Pinpoint the cell where the given text exists, returning its (X, Y) midpoint coordinate. 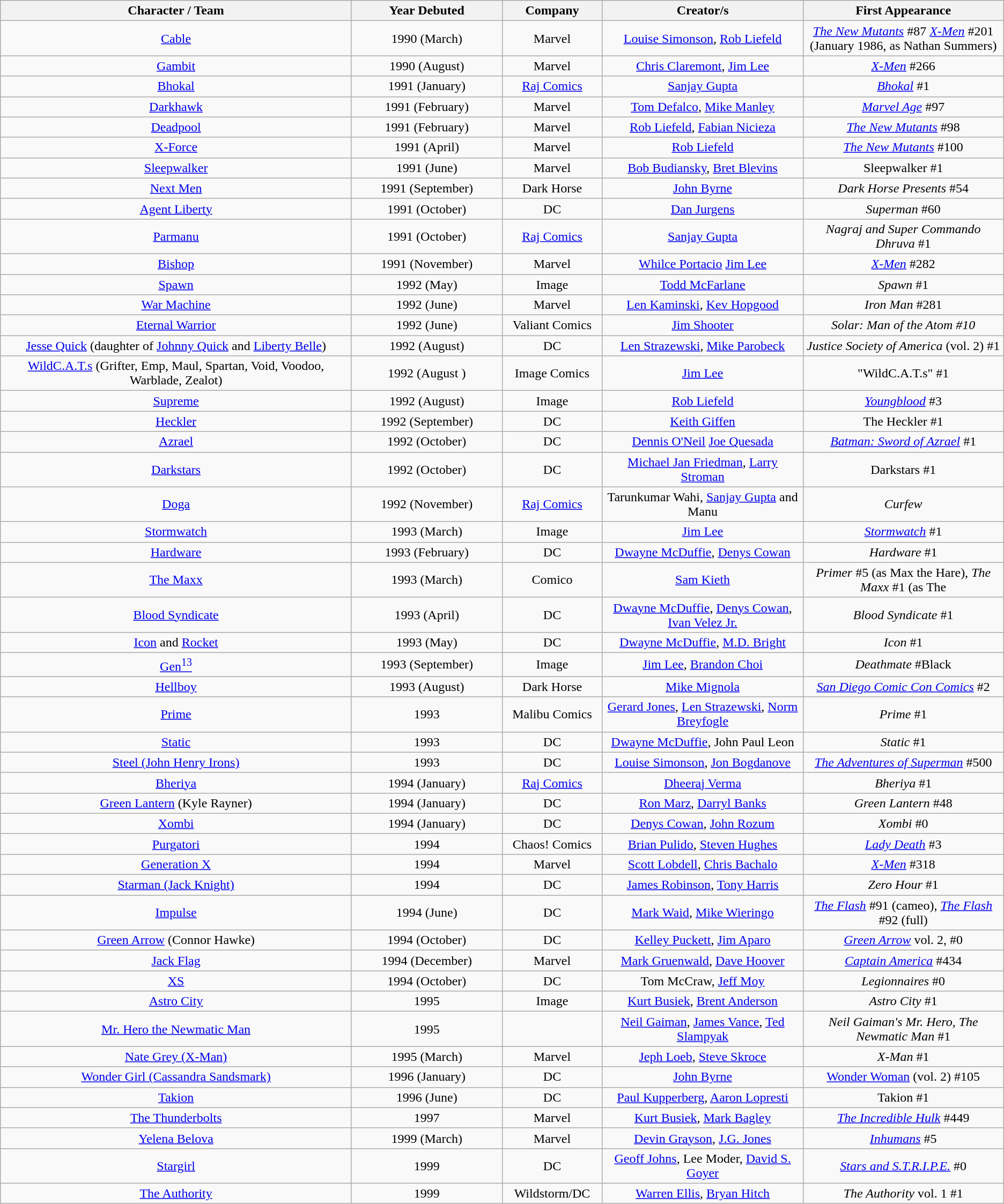
1995 (March) (427, 1057)
XS (176, 981)
Dwayne McDuffie, Denys Cowan (703, 552)
WildC.A.T.s (Grifter, Emp, Maul, Spartan, Void, Voodoo, Warblade, Zealot) (176, 373)
Tom Defalco, Mike Manley (703, 107)
Takion (176, 1097)
Spawn (176, 285)
Bhokal #1 (903, 86)
1991 (September) (427, 188)
Hardware #1 (903, 552)
First Appearance (903, 11)
1991 (January) (427, 86)
Curfew (903, 504)
1990 (March) (427, 39)
1991 (June) (427, 168)
Darkhawk (176, 107)
Denys Cowan, John Rozum (703, 823)
Whilce Portacio Jim Lee (703, 264)
The Authority (176, 1193)
The Flash #91 (cameo), The Flash #92 (full) (903, 912)
Impulse (176, 912)
Superman #60 (903, 209)
Bheriya (176, 783)
The New Mutants #100 (903, 147)
Prime (176, 714)
Len Strazewski, Mike Parobeck (703, 346)
Nagraj and Super Commando Dhruva #1 (903, 236)
San Diego Comic Con Comics #2 (903, 687)
1999 (March) (427, 1138)
Ron Marz, Darryl Banks (703, 803)
Solar: Man of the Atom #10 (903, 325)
The Authority vol. 1 #1 (903, 1193)
Steel (John Henry Irons) (176, 762)
1996 (June) (427, 1097)
Sleepwalker (176, 168)
The Maxx (176, 580)
Stars and S.T.R.I.P.E. #0 (903, 1165)
Stormwatch #1 (903, 532)
Neil Gaiman's Mr. Hero, The Newmatic Man #1 (903, 1029)
X-Man #1 (903, 1057)
Tarunkumar Wahi, Sanjay Gupta and Manu (703, 504)
Lady Death #3 (903, 844)
Wonder Woman (vol. 2) #105 (903, 1077)
Chris Claremont, Jim Lee (703, 66)
Batman: Sword of Azrael #1 (903, 442)
Hardware (176, 552)
Mr. Hero the Newmatic Man (176, 1029)
Warren Ellis, Bryan Hitch (703, 1193)
1994 (December) (427, 961)
Green Lantern #48 (903, 803)
Louise Simonson, Rob Liefeld (703, 39)
Jim Lee, Brandon Choi (703, 665)
Louise Simonson, Jon Bogdanove (703, 762)
Keith Giffen (703, 421)
1993 (August) (427, 687)
Michael Jan Friedman, Larry Stroman (703, 470)
Astro City #1 (903, 1001)
Darkstars #1 (903, 470)
Green Arrow vol. 2, #0 (903, 940)
1990 (August) (427, 66)
Xombi #0 (903, 823)
Year Debuted (427, 11)
Hellboy (176, 687)
Blood Syndicate (176, 614)
Gerard Jones, Len Strazewski, Norm Breyfogle (703, 714)
Wildstorm/DC (552, 1193)
Primer #5 (as Max the Hare), The Maxx #1 (as The (903, 580)
Legionnaires #0 (903, 981)
Agent Liberty (176, 209)
Jeph Loeb, Steve Skroce (703, 1057)
X-Men #318 (903, 864)
Cable (176, 39)
The Thunderbolts (176, 1118)
Xombi (176, 823)
Bishop (176, 264)
Paul Kupperberg, Aaron Lopresti (703, 1097)
Dwayne McDuffie, Denys Cowan, Ivan Velez Jr. (703, 614)
"WildC.A.T.s" #1 (903, 373)
Character / Team (176, 11)
Mark Waid, Mike Wieringo (703, 912)
Icon #1 (903, 642)
1996 (January) (427, 1077)
Takion #1 (903, 1097)
Marvel Age #97 (903, 107)
Sleepwalker #1 (903, 168)
Mike Mignola (703, 687)
1992 (September) (427, 421)
Dennis O'Neil Joe Quesada (703, 442)
Devin Grayson, J.G. Jones (703, 1138)
Prime #1 (903, 714)
1991 (November) (427, 264)
The New Mutants #98 (903, 127)
Stormwatch (176, 532)
Jesse Quick (daughter of Johnny Quick and Liberty Belle) (176, 346)
Bob Budiansky, Bret Blevins (703, 168)
Wonder Girl (Cassandra Sandsmark) (176, 1077)
Justice Society of America (vol. 2) #1 (903, 346)
1992 (May) (427, 285)
Jim Shooter (703, 325)
Icon and Rocket (176, 642)
Dark Horse Presents #54 (903, 188)
Next Men (176, 188)
1993 (September) (427, 665)
Creator/s (703, 11)
Nate Grey (X-Man) (176, 1057)
Supreme (176, 401)
Malibu Comics (552, 714)
Zero Hour #1 (903, 885)
Company (552, 11)
Mark Gruenwald, Dave Hoover (703, 961)
1992 (November) (427, 504)
The New Mutants #87 X-Men #201 (January 1986, as Nathan Summers) (903, 39)
Dwayne McDuffie, John Paul Leon (703, 742)
Gen13 (176, 665)
1993 (April) (427, 614)
Valiant Comics (552, 325)
Gambit (176, 66)
Deadpool (176, 127)
1997 (427, 1118)
The Adventures of Superman #500 (903, 762)
Captain America #434 (903, 961)
Brian Pulido, Steven Hughes (703, 844)
X-Men #282 (903, 264)
Darkstars (176, 470)
Chaos! Comics (552, 844)
Geoff Johns, Lee Moder, David S. Goyer (703, 1165)
Deathmate #Black (903, 665)
Iron Man #281 (903, 305)
Spawn #1 (903, 285)
Heckler (176, 421)
Doga (176, 504)
Dheeraj Verma (703, 783)
Kelley Puckett, Jim Aparo (703, 940)
Yelena Belova (176, 1138)
James Robinson, Tony Harris (703, 885)
1993 (February) (427, 552)
Static #1 (903, 742)
Blood Syndicate #1 (903, 614)
Dan Jurgens (703, 209)
Parmanu (176, 236)
Scott Lobdell, Chris Bachalo (703, 864)
War Machine (176, 305)
Static (176, 742)
Youngblood #3 (903, 401)
Sam Kieth (703, 580)
X-Force (176, 147)
Eternal Warrior (176, 325)
The Incredible Hulk #449 (903, 1118)
Neil Gaiman, James Vance, Ted Slampyak (703, 1029)
Stargirl (176, 1165)
Image Comics (552, 373)
1992 (August ) (427, 373)
Bhokal (176, 86)
Starman (Jack Knight) (176, 885)
Azrael (176, 442)
Purgatori (176, 844)
1994 (June) (427, 912)
Dwayne McDuffie, M.D. Bright (703, 642)
Tom McCraw, Jeff Moy (703, 981)
Todd McFarlane (703, 285)
1993 (May) (427, 642)
Green Lantern (Kyle Rayner) (176, 803)
Generation X (176, 864)
1991 (April) (427, 147)
Bheriya #1 (903, 783)
Astro City (176, 1001)
X-Men #266 (903, 66)
Jack Flag (176, 961)
Rob Liefeld, Fabian Nicieza (703, 127)
Len Kaminski, Kev Hopgood (703, 305)
Inhumans #5 (903, 1138)
Comico (552, 580)
Kurt Busiek, Brent Anderson (703, 1001)
Green Arrow (Connor Hawke) (176, 940)
The Heckler #1 (903, 421)
Kurt Busiek, Mark Bagley (703, 1118)
